Pinpoint the cell where the given text exists, returning its [x, y] midpoint coordinate. 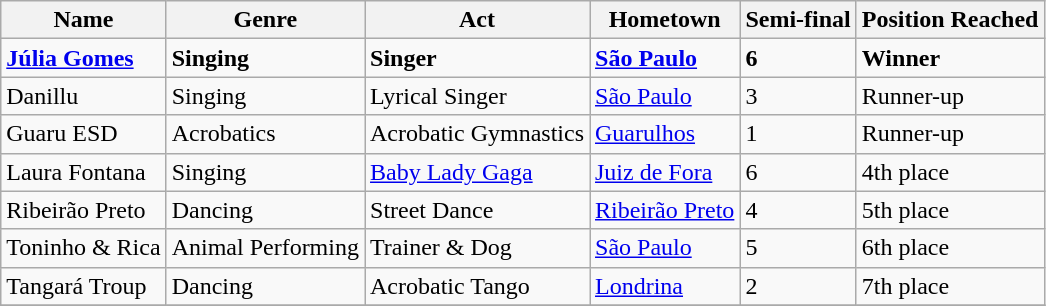
Semi-final [798, 20]
Guaru ESD [84, 134]
Baby Lady Gaga [476, 172]
Name [84, 20]
Trainer & Dog [476, 248]
Juiz de Fora [665, 172]
6th place [950, 248]
Position Reached [950, 20]
Acrobatics [265, 134]
Lyrical Singer [476, 96]
Laura Fontana [84, 172]
Singer [476, 58]
Genre [265, 20]
Tangará Troup [84, 286]
Winner [950, 58]
Toninho & Rica [84, 248]
Acrobatic Gymnastics [476, 134]
Animal Performing [265, 248]
5 [798, 248]
Hometown [665, 20]
2 [798, 286]
3 [798, 96]
Júlia Gomes [84, 58]
Act [476, 20]
5th place [950, 210]
Londrina [665, 286]
4 [798, 210]
7th place [950, 286]
Street Dance [476, 210]
Guarulhos [665, 134]
4th place [950, 172]
Danillu [84, 96]
1 [798, 134]
Acrobatic Tango [476, 286]
